Locate the cell with the specified text and output its [X, Y] center coordinate. 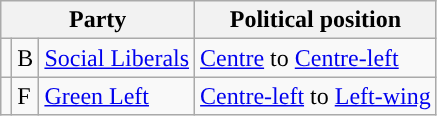
Green Left [117, 96]
Social Liberals [117, 58]
B [26, 58]
Political position [316, 20]
Centre to Centre-left [316, 58]
Party [98, 20]
F [26, 96]
Centre-left to Left-wing [316, 96]
